Capture the cell that displays the provided text and extract its (X, Y) central coordinate. 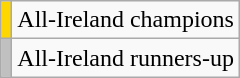
All-Ireland champions (126, 20)
All-Ireland runners-up (126, 58)
